Identify which cell holds the provided text, then report its [X, Y] central coordinate. 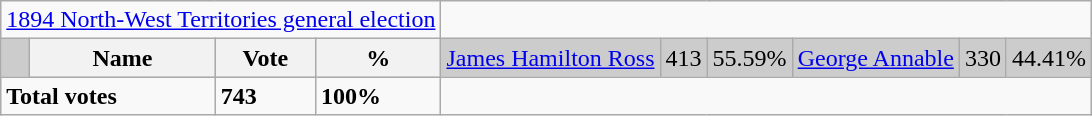
100% [378, 96]
55.59% [750, 58]
Total votes [108, 96]
James Hamilton Ross [550, 58]
330 [982, 58]
Name [123, 58]
743 [265, 96]
% [378, 58]
44.41% [1048, 58]
Vote [265, 58]
413 [684, 58]
George Annable [876, 58]
1894 North-West Territories general election [221, 20]
